Capture the cell that displays the provided text and extract its [X, Y] central coordinate. 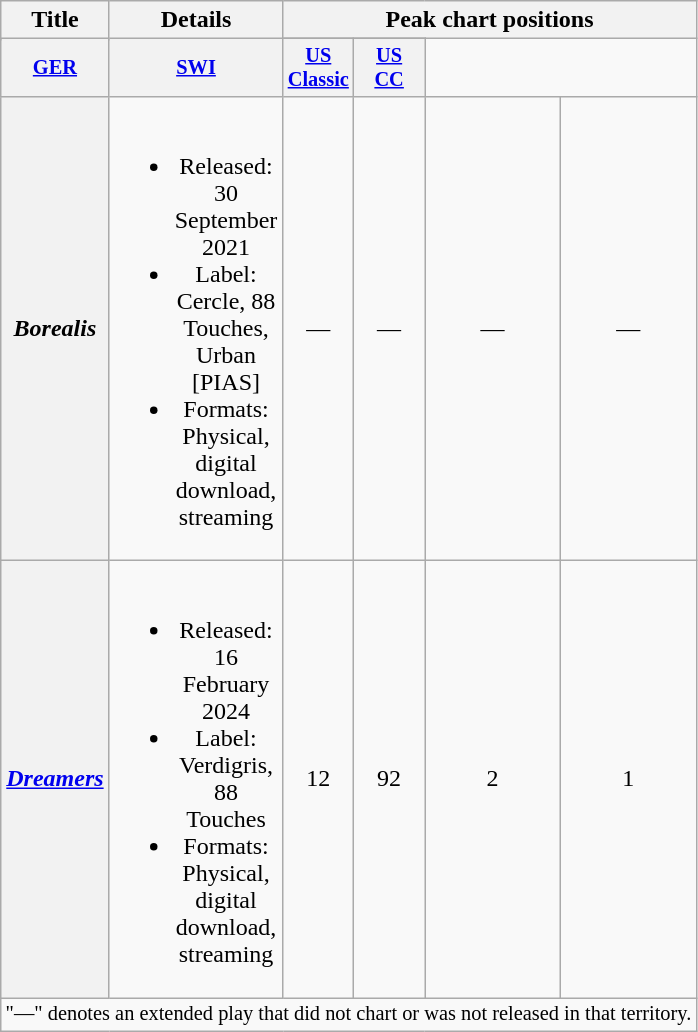
2 [493, 780]
Peak chart positions [490, 20]
Released: 16 February 2024Label: Verdigris, 88 TouchesFormats: Physical, digital download, streaming [196, 780]
Borealis [55, 328]
GER [55, 68]
Details [196, 20]
USClassic [318, 68]
92 [390, 780]
SWI [196, 68]
Title [55, 20]
Dreamers [55, 780]
1 [628, 780]
Released: 30 September 2021Label: Cercle, 88 Touches, Urban [PIAS]Formats: Physical, digital download, streaming [196, 328]
USCC [390, 68]
12 [318, 780]
"—" denotes an extended play that did not chart or was not released in that territory. [348, 1015]
